Return [x, y] of the center of cell containing provided text 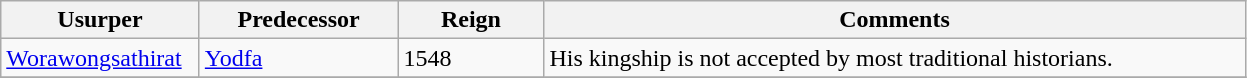
His kingship is not accepted by most traditional historians. [894, 58]
Worawongsathirat [100, 58]
1548 [471, 58]
Usurper [100, 20]
Comments [894, 20]
Reign [471, 20]
Predecessor [298, 20]
Yodfa [298, 58]
